Scan for the cell matching the given text and deliver its [X, Y] coordinate at center. 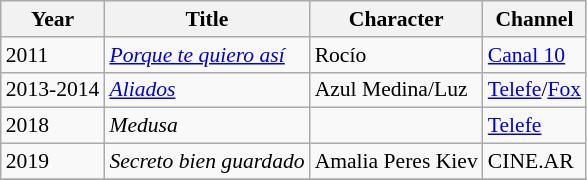
2011 [53, 55]
Amalia Peres Kiev [396, 162]
Telefe/Fox [534, 90]
Aliados [206, 90]
Title [206, 19]
CINE.AR [534, 162]
Channel [534, 19]
Porque te quiero así [206, 55]
Character [396, 19]
Canal 10 [534, 55]
Year [53, 19]
2013-2014 [53, 90]
Azul Medina/Luz [396, 90]
Secreto bien guardado [206, 162]
2018 [53, 126]
Telefe [534, 126]
Medusa [206, 126]
2019 [53, 162]
Rocío [396, 55]
